Capture the cell that displays the provided text and extract its [x, y] central coordinate. 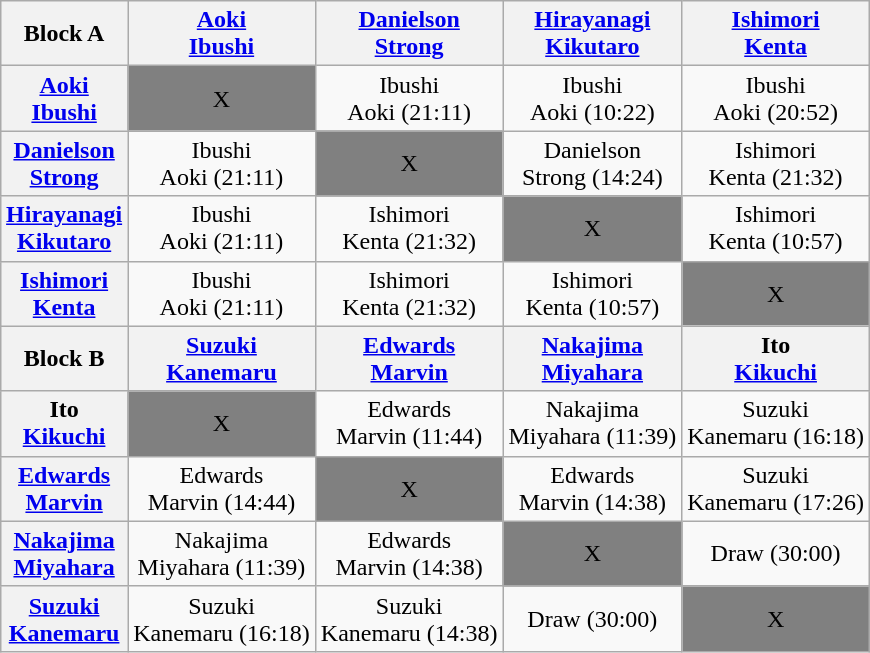
IbushiAoki (10:22) [592, 98]
Block A [64, 34]
SuzukiKanemaru (17:26) [776, 488]
EdwardsMarvin (14:44) [222, 488]
SuzukiKanemaru (14:38) [409, 618]
IbushiAoki (20:52) [776, 98]
Block B [64, 358]
DanielsonStrong (14:24) [592, 164]
EdwardsMarvin (11:44) [409, 424]
